Output the [x, y] coordinate of the center of the cell containing the given text.  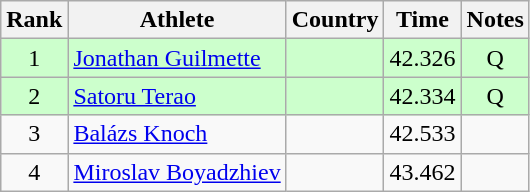
3 [34, 134]
Balázs Knoch [177, 134]
Rank [34, 20]
43.462 [422, 172]
Notes [495, 20]
1 [34, 58]
Miroslav Boyadzhiev [177, 172]
Athlete [177, 20]
Satoru Terao [177, 96]
42.326 [422, 58]
42.334 [422, 96]
Time [422, 20]
42.533 [422, 134]
Country [335, 20]
4 [34, 172]
Jonathan Guilmette [177, 58]
2 [34, 96]
